Capture the cell that displays the provided text and extract its (X, Y) central coordinate. 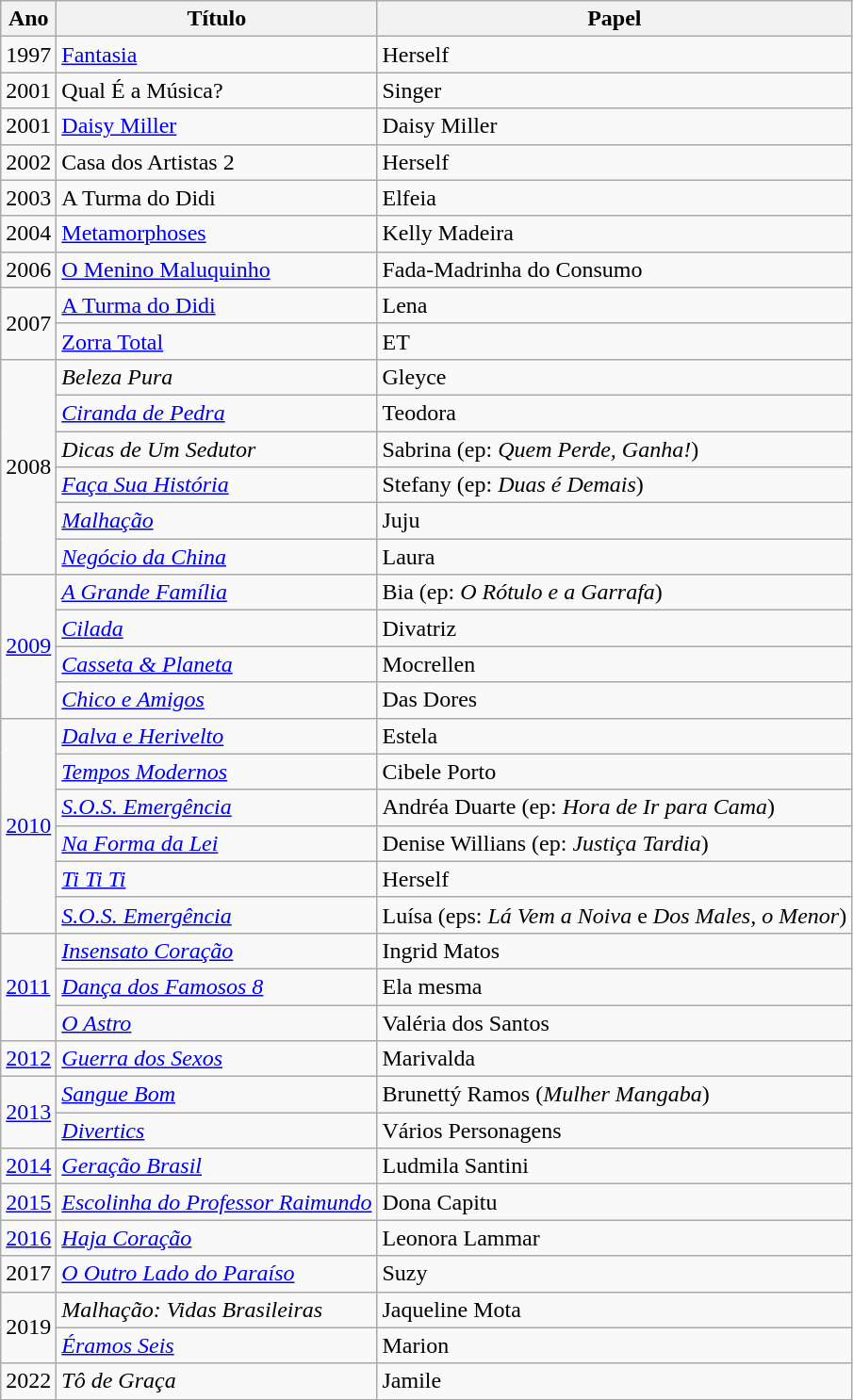
Geração Brasil (217, 1166)
Andréa Duarte (ep: Hora de Ir para Cama) (615, 807)
2008 (28, 466)
A Grande Família (217, 593)
Sabrina (ep: Quem Perde, Ganha!) (615, 449)
Cibele Porto (615, 772)
Na Forma da Lei (217, 843)
Das Dores (615, 700)
Ingrid Matos (615, 951)
2002 (28, 162)
Zorra Total (217, 341)
Ela mesma (615, 986)
Teodora (615, 413)
Dalva e Herivelto (217, 736)
2012 (28, 1059)
2017 (28, 1274)
2004 (28, 234)
2007 (28, 323)
Ti Ti Ti (217, 879)
Malhação: Vidas Brasileiras (217, 1310)
Insensato Coração (217, 951)
Estela (615, 736)
Suzy (615, 1274)
Sangue Bom (217, 1095)
O Astro (217, 1022)
O Outro Lado do Paraíso (217, 1274)
2019 (28, 1327)
Gleyce (615, 377)
Lena (615, 305)
ET (615, 341)
Dança dos Famosos 8 (217, 986)
2016 (28, 1238)
Fantasia (217, 55)
Brunettý Ramos (Mulher Mangaba) (615, 1095)
Ludmila Santini (615, 1166)
Dona Capitu (615, 1202)
Juju (615, 521)
Mocrellen (615, 664)
Beleza Pura (217, 377)
Casa dos Artistas 2 (217, 162)
Faça Sua História (217, 485)
Laura (615, 557)
Tempos Modernos (217, 772)
2022 (28, 1381)
Malhação (217, 521)
2013 (28, 1113)
Éramos Seis (217, 1345)
Chico e Amigos (217, 700)
Marivalda (615, 1059)
Singer (615, 90)
Ano (28, 19)
Fada-Madrinha do Consumo (615, 269)
Metamorphoses (217, 234)
2009 (28, 646)
Título (217, 19)
Tô de Graça (217, 1381)
Jaqueline Mota (615, 1310)
Cilada (217, 628)
Elfeia (615, 198)
1997 (28, 55)
Marion (615, 1345)
Jamile (615, 1381)
2003 (28, 198)
Bia (ep: O Rótulo e a Garrafa) (615, 593)
Haja Coração (217, 1238)
2010 (28, 825)
Luísa (eps: Lá Vem a Noiva e Dos Males, o Menor) (615, 915)
Kelly Madeira (615, 234)
Escolinha do Professor Raimundo (217, 1202)
O Menino Maluquinho (217, 269)
Ciranda de Pedra (217, 413)
Divatriz (615, 628)
Vários Personagens (615, 1131)
2011 (28, 986)
Leonora Lammar (615, 1238)
Divertics (217, 1131)
Stefany (ep: Duas é Demais) (615, 485)
Denise Willians (ep: Justiça Tardia) (615, 843)
Dicas de Um Sedutor (217, 449)
Valéria dos Santos (615, 1022)
2006 (28, 269)
2015 (28, 1202)
Guerra dos Sexos (217, 1059)
Qual É a Música? (217, 90)
2014 (28, 1166)
Casseta & Planeta (217, 664)
Negócio da China (217, 557)
Papel (615, 19)
